Pinpoint the cell where the given text exists, returning its (x, y) midpoint coordinate. 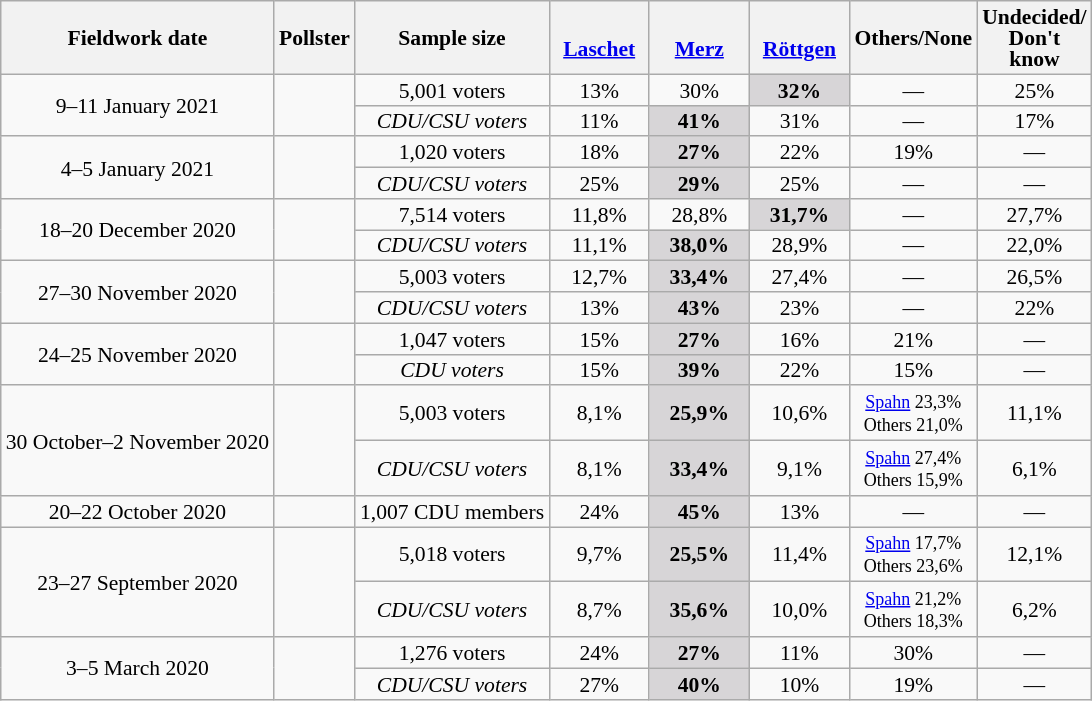
29% (699, 184)
9–11 January 2021 (138, 105)
10,0% (799, 610)
17% (1034, 120)
25,5% (699, 554)
27,4% (799, 276)
27–30 November 2020 (138, 292)
Spahn 27,4%Others 15,9% (913, 468)
10,6% (799, 414)
32% (799, 90)
39% (699, 370)
1,020 voters (452, 152)
23–27 September 2020 (138, 582)
Others/None (913, 38)
26,5% (1034, 276)
6,1% (1034, 468)
45% (699, 512)
24–25 November 2020 (138, 354)
7,514 voters (452, 214)
1,276 voters (452, 652)
16% (799, 338)
1,047 voters (452, 338)
Laschet (599, 38)
8,7% (599, 610)
1,007 CDU members (452, 512)
Spahn 23,3%Others 21,0% (913, 414)
31% (799, 120)
40% (699, 684)
11,8% (599, 214)
23% (799, 308)
41% (699, 120)
5,018 voters (452, 554)
Spahn 17,7%Others 23,6% (913, 554)
5,001 voters (452, 90)
Undecided/Don't know (1034, 38)
21% (913, 338)
28,8% (699, 214)
CDU voters (452, 370)
9,7% (599, 554)
Röttgen (799, 38)
18–20 December 2020 (138, 230)
6,2% (1034, 610)
18% (599, 152)
4–5 January 2021 (138, 168)
11,4% (799, 554)
10% (799, 684)
12,1% (1034, 554)
3–5 March 2020 (138, 668)
25,9% (699, 414)
35,6% (699, 610)
31,7% (799, 214)
38,0% (699, 246)
Sample size (452, 38)
27,7% (1034, 214)
30 October–2 November 2020 (138, 441)
9,1% (799, 468)
28,9% (799, 246)
22,0% (1034, 246)
12,7% (599, 276)
20–22 October 2020 (138, 512)
Pollster (314, 38)
Spahn 21,2%Others 18,3% (913, 610)
Merz (699, 38)
Fieldwork date (138, 38)
43% (699, 308)
